Capture the cell that displays the provided text and extract its (X, Y) central coordinate. 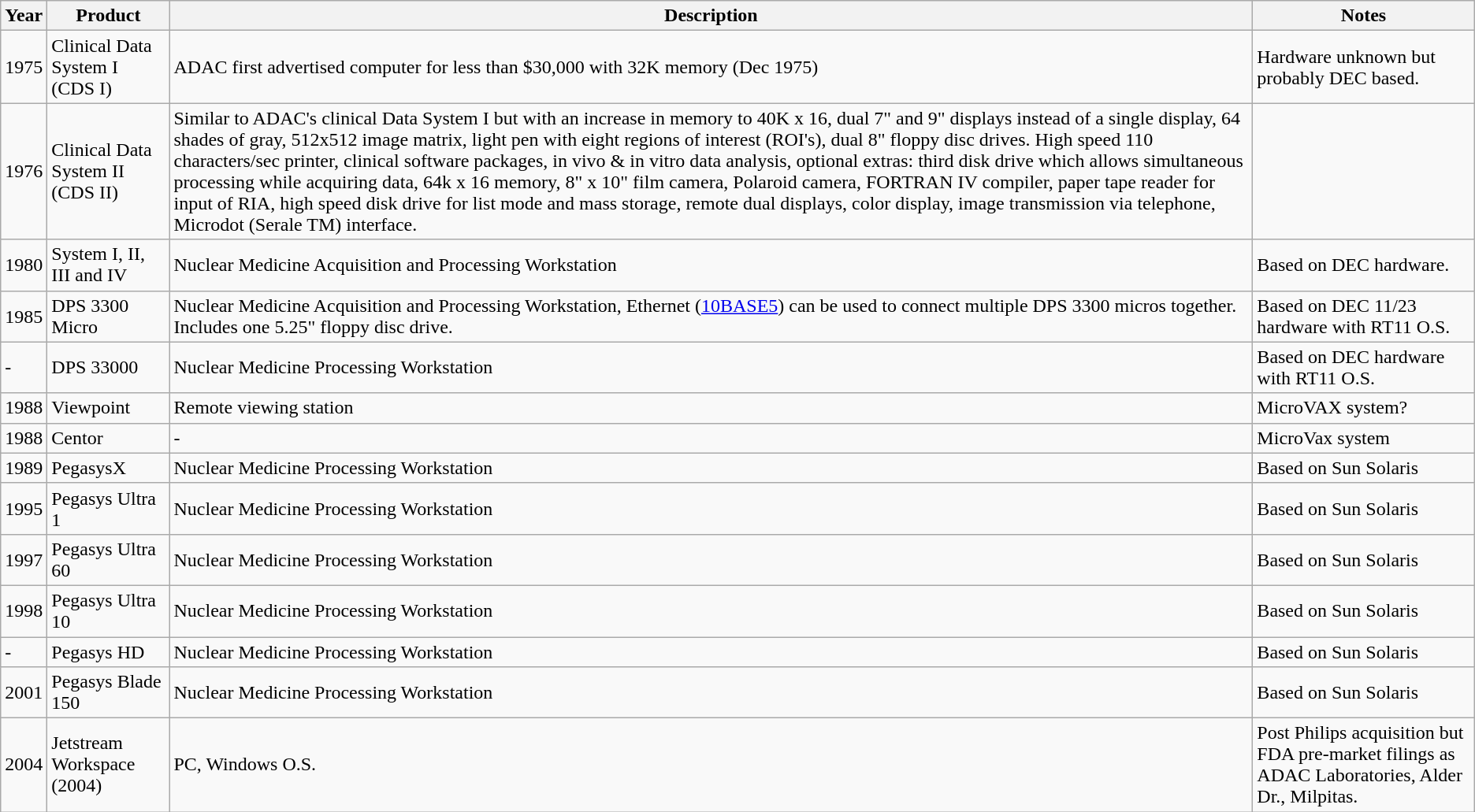
Notes (1363, 16)
Remote viewing station (711, 408)
MicroVax system (1363, 438)
1989 (24, 468)
Pegasys HD (109, 651)
1998 (24, 611)
1985 (24, 317)
DPS 33000 (109, 367)
1976 (24, 172)
2001 (24, 693)
ADAC first advertised computer for less than $30,000 with 32K memory (Dec 1975) (711, 67)
1975 (24, 67)
System I, II, III and IV (109, 265)
DPS 3300 Micro (109, 317)
1997 (24, 559)
Nuclear Medicine Acquisition and Processing Workstation (711, 265)
Based on DEC hardware with RT11 O.S. (1363, 367)
Based on DEC hardware. (1363, 265)
Pegasys Ultra 1 (109, 509)
1995 (24, 509)
MicroVAX system? (1363, 408)
Year (24, 16)
Pegasys Ultra 10 (109, 611)
Centor (109, 438)
Description (711, 16)
1980 (24, 265)
Viewpoint (109, 408)
Pegasys Blade 150 (109, 693)
Based on DEC 11/23 hardware with RT11 O.S. (1363, 317)
PC, Windows O.S. (711, 766)
Pegasys Ultra 60 (109, 559)
PegasysX (109, 468)
Hardware unknown but probably DEC based. (1363, 67)
Product (109, 16)
Clinical Data System I (CDS I) (109, 67)
Jetstream Workspace (2004) (109, 766)
2004 (24, 766)
Clinical Data System II (CDS II) (109, 172)
Post Philips acquisition but FDA pre-market filings as ADAC Laboratories, Alder Dr., Milpitas. (1363, 766)
